Identify which cell holds the provided text, then report its (x, y) central coordinate. 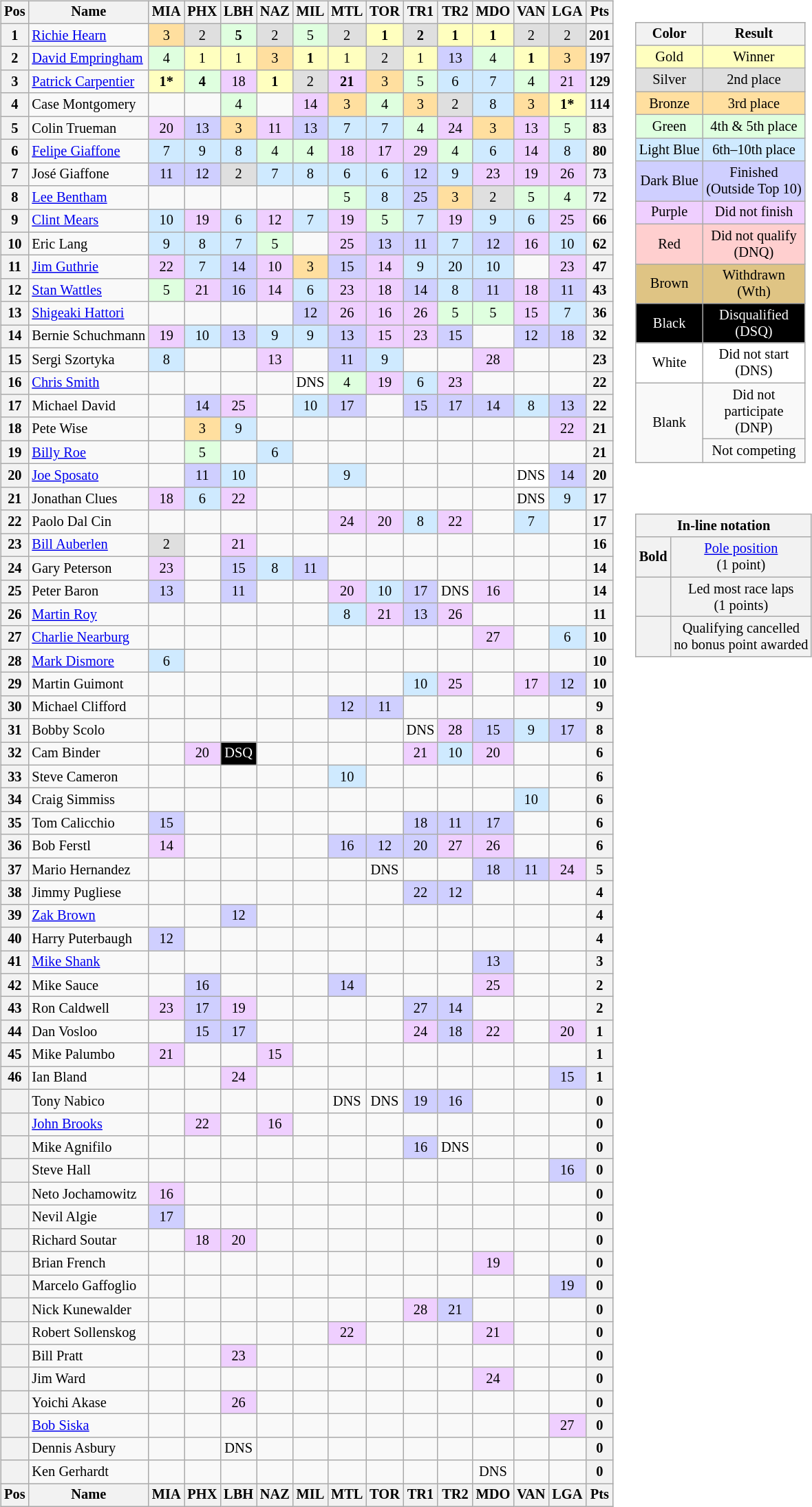
Lee Bentham (88, 198)
White (669, 363)
Did not finish (754, 213)
Marcelo Gaffoglio (88, 1287)
Brown (669, 284)
Harry Puterbaugh (88, 939)
2nd place (754, 80)
Jonathan Clues (88, 498)
Bold (653, 557)
Tom Calicchio (88, 823)
35 (14, 823)
Withdrawn(Wth) (754, 284)
3rd place (754, 103)
Did not start(DNS) (754, 363)
83 (599, 128)
40 (14, 939)
Qualifying cancelledno bonus point awarded (740, 637)
Neto Jochamowitz (88, 1194)
45 (14, 1055)
Did notparticipate(DNP) (754, 411)
Silver (669, 80)
Bronze (669, 103)
Bill Pratt (88, 1356)
Michael Clifford (88, 707)
47 (599, 267)
Gary Peterson (88, 568)
Yoichi Akase (88, 1402)
42 (14, 985)
Jim Ward (88, 1379)
Ian Bland (88, 1078)
Steve Hall (88, 1170)
Robert Sollenskog (88, 1333)
Chris Smith (88, 383)
Bobby Scolo (88, 730)
Eric Lang (88, 244)
Not competing (754, 451)
Disqualified(DSQ) (754, 324)
Dennis Asbury (88, 1448)
72 (599, 198)
Bernie Schuchmann (88, 337)
Black (669, 324)
Patrick Carpentier (88, 82)
Steve Cameron (88, 777)
Dan Vosloo (88, 1032)
Green (669, 127)
David Empringham (88, 59)
Ron Caldwell (88, 1009)
46 (14, 1078)
44 (14, 1032)
Blank (669, 423)
Shigeaki Hattori (88, 313)
Martin Roy (88, 615)
Light Blue (669, 149)
Mike Agnifilo (88, 1148)
37 (14, 870)
Colin Trueman (88, 128)
38 (14, 893)
Martin Guimont (88, 684)
Finished(Outside Top 10) (754, 181)
41 (14, 962)
Jim Guthrie (88, 267)
Mike Sauce (88, 985)
Mike Palumbo (88, 1055)
Stan Wattles (88, 291)
73 (599, 174)
Purple (669, 213)
Mark Dismore (88, 661)
Winner (754, 57)
Color (669, 34)
129 (599, 82)
Red (669, 244)
DSQ (238, 754)
Dark Blue (669, 181)
39 (14, 916)
Ken Gerhardt (88, 1472)
Pete Wise (88, 429)
Cam Binder (88, 754)
John Brooks (88, 1124)
Craig Simmiss (88, 800)
Bob Siska (88, 1426)
62 (599, 244)
Pole position(1 point) (740, 557)
201 (599, 35)
Sergi Szortyka (88, 359)
197 (599, 59)
Zak Brown (88, 916)
31 (14, 730)
Mario Hernandez (88, 870)
Brian French (88, 1263)
Gold (669, 57)
Bob Ferstl (88, 846)
Felipe Giaffone (88, 151)
Did not qualify(DNQ) (754, 244)
Richie Hearn (88, 35)
Peter Baron (88, 591)
30 (14, 707)
Case Montgomery (88, 105)
Joe Sposato (88, 476)
Michael David (88, 406)
Mike Shank (88, 962)
Bill Auberlen (88, 545)
6th–10th place (754, 149)
33 (14, 777)
Jimmy Pugliese (88, 893)
Nevil Algie (88, 1217)
114 (599, 105)
Billy Roe (88, 452)
34 (14, 800)
Richard Soutar (88, 1240)
José Giaffone (88, 174)
Led most race laps(1 points) (740, 597)
66 (599, 221)
In-line notation (724, 526)
Paolo Dal Cin (88, 522)
Result (754, 34)
Nick Kunewalder (88, 1309)
Charlie Nearburg (88, 637)
Clint Mears (88, 221)
4th & 5th place (754, 127)
80 (599, 151)
Tony Nabico (88, 1101)
